Provide the (X, Y) coordinate of the cell's center where the given text is located.  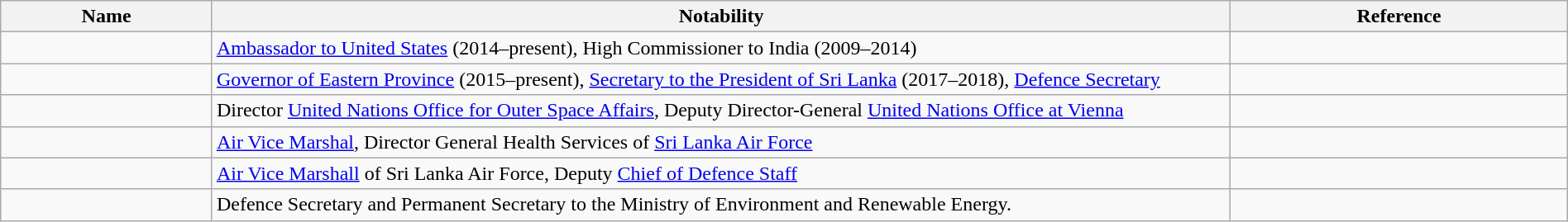
Governor of Eastern Province (2015–present), Secretary to the President of Sri Lanka (2017–2018), Defence Secretary (721, 79)
Notability (721, 17)
Air Vice Marshall of Sri Lanka Air Force, Deputy Chief of Defence Staff (721, 173)
Director United Nations Office for Outer Space Affairs, Deputy Director-General United Nations Office at Vienna (721, 111)
Air Vice Marshal, Director General Health Services of Sri Lanka Air Force (721, 142)
Defence Secretary and Permanent Secretary to the Ministry of Environment and Renewable Energy. (721, 205)
Ambassador to United States (2014–present), High Commissioner to India (2009–2014) (721, 48)
Name (107, 17)
Reference (1399, 17)
